Output the [x, y] coordinate of the center of the cell containing the given text.  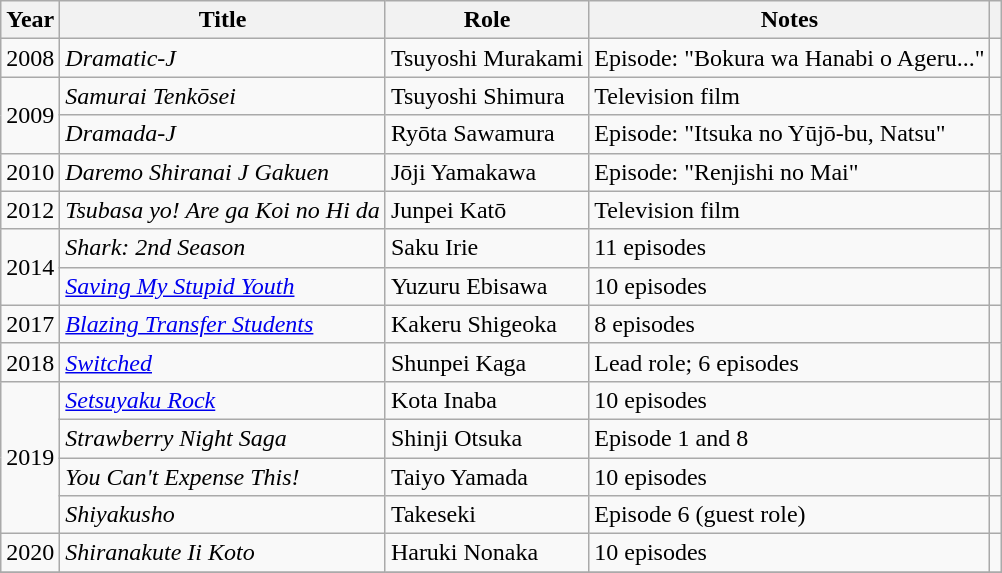
Saku Irie [486, 248]
Tsuyoshi Shimura [486, 96]
8 episodes [790, 324]
2012 [30, 210]
Junpei Katō [486, 210]
Samurai Tenkōsei [223, 96]
Shiranakute Ii Koto [223, 553]
Takeseki [486, 515]
Blazing Transfer Students [223, 324]
2020 [30, 553]
Episode: "Renjishi no Mai" [790, 172]
Jōji Yamakawa [486, 172]
Episode: "Itsuka no Yūjō-bu, Natsu" [790, 134]
Haruki Nonaka [486, 553]
Kota Inaba [486, 400]
You Can't Expense This! [223, 477]
Dramatic-J [223, 58]
Strawberry Night Saga [223, 438]
Episode 1 and 8 [790, 438]
Shark: 2nd Season [223, 248]
Saving My Stupid Youth [223, 286]
Tsubasa yo! Are ga Koi no Hi da [223, 210]
2008 [30, 58]
11 episodes [790, 248]
Taiyo Yamada [486, 477]
Setsuyaku Rock [223, 400]
2009 [30, 115]
2017 [30, 324]
Ryōta Sawamura [486, 134]
Daremo Shiranai J Gakuen [223, 172]
Episode 6 (guest role) [790, 515]
Tsuyoshi Murakami [486, 58]
2014 [30, 267]
Shiyakusho [223, 515]
Shinji Otsuka [486, 438]
Switched [223, 362]
Year [30, 20]
Role [486, 20]
2010 [30, 172]
Lead role; 6 episodes [790, 362]
Episode: "Bokura wa Hanabi o Ageru..." [790, 58]
2019 [30, 457]
Yuzuru Ebisawa [486, 286]
Kakeru Shigeoka [486, 324]
Shunpei Kaga [486, 362]
Dramada-J [223, 134]
Notes [790, 20]
Title [223, 20]
2018 [30, 362]
